Return [X, Y] of the center of cell containing provided text 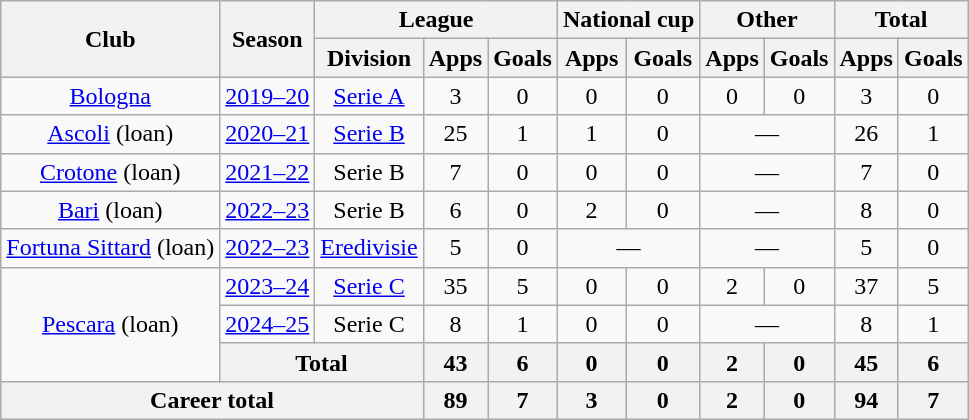
2023–24 [268, 286]
Fortuna Sittard (loan) [110, 248]
League [436, 20]
45 [866, 362]
Eredivisie [369, 248]
2019–20 [268, 96]
Division [369, 58]
25 [455, 134]
26 [866, 134]
43 [455, 362]
35 [455, 286]
2024–25 [268, 324]
National cup [628, 20]
Other [767, 20]
37 [866, 286]
2021–22 [268, 172]
89 [455, 400]
2020–21 [268, 134]
Bari (loan) [110, 210]
Ascoli (loan) [110, 134]
Crotone (loan) [110, 172]
94 [866, 400]
Pescara (loan) [110, 324]
Career total [212, 400]
Serie A [369, 96]
Season [268, 39]
Club [110, 39]
Bologna [110, 96]
